Return the [x, y] coordinate for the center point of the cell that contains the specified text.  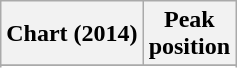
Peak position [189, 34]
Chart (2014) [72, 34]
